Find where the given text appears and provide that cell's center as (x, y) coordinate. 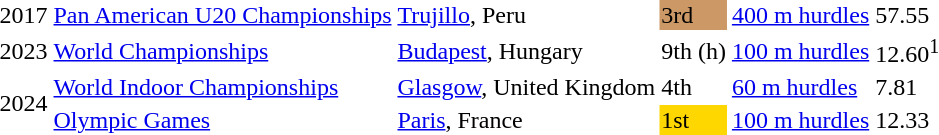
Pan American U20 Championships (222, 15)
Budapest, Hungary (526, 51)
1st (694, 120)
3rd (694, 15)
Trujillo, Peru (526, 15)
Glasgow, United Kingdom (526, 87)
Paris, France (526, 120)
4th (694, 87)
60 m hurdles (800, 87)
Olympic Games (222, 120)
9th (h) (694, 51)
World Indoor Championships (222, 87)
World Championships (222, 51)
400 m hurdles (800, 15)
